Return the [x, y] coordinate for the center point of the cell that contains the specified text.  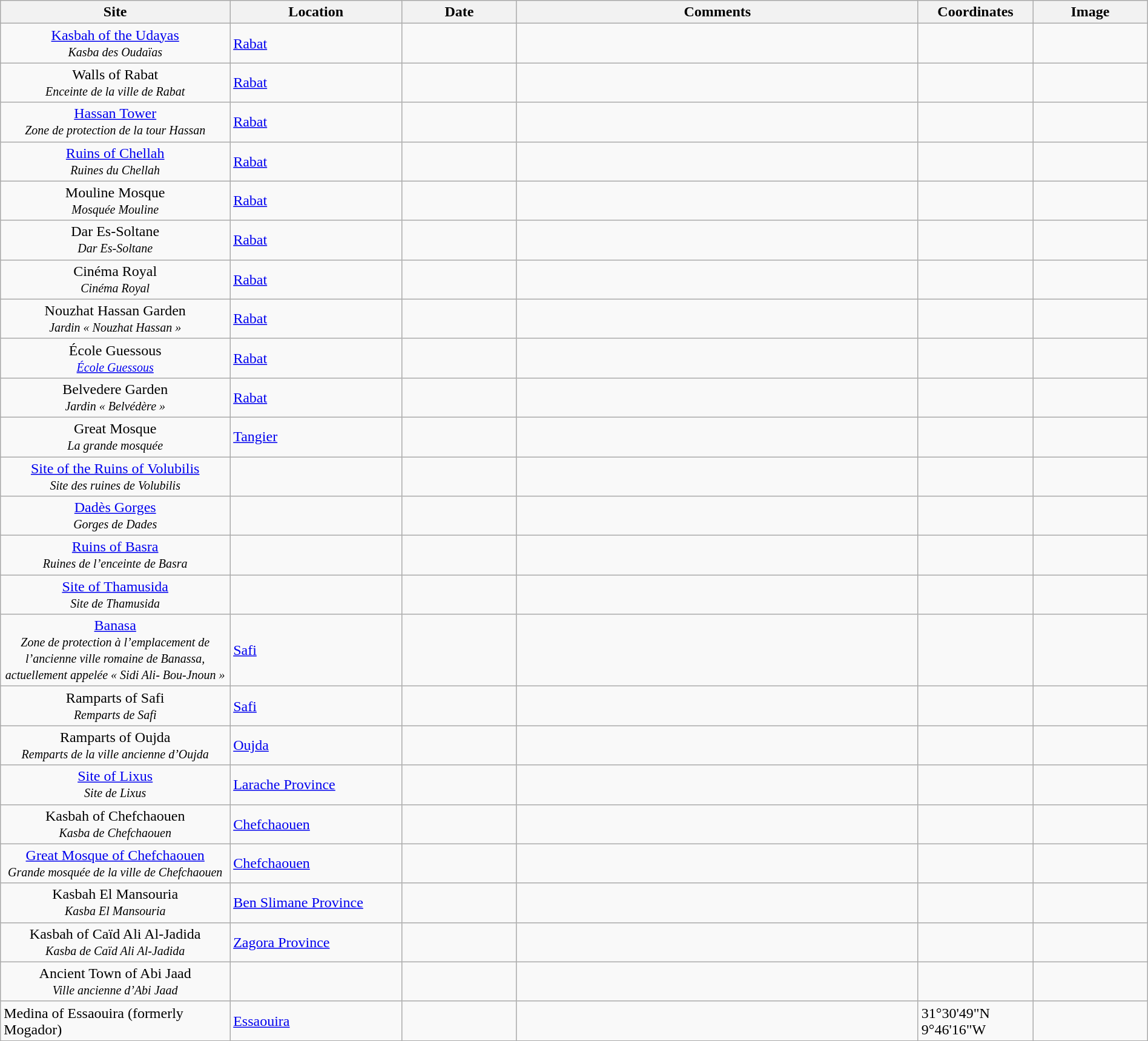
Great MosqueLa grande mosquée [115, 437]
École GuessousÉcole Guessous [115, 358]
Kasbah of the UdayasKasba des Oudaïas [115, 44]
Nouzhat Hassan GardenJardin « Nouzhat Hassan » [115, 318]
Site [115, 12]
Zagora Province [316, 942]
Comments [717, 12]
Ramparts of SafiRemparts de Safi [115, 706]
Site of LixusSite de Lixus [115, 784]
Dadès GorgesGorges de Dades [115, 516]
Dar Es-SoltaneDar Es-Soltane [115, 240]
Medina of Essaouira (formerly Mogador) [115, 1020]
Site of the Ruins of VolubilisSite des ruines de Volubilis [115, 476]
Ramparts of OujdaRemparts de la ville ancienne d’Oujda [115, 746]
Great Mosque of ChefchaouenGrande mosquée de la ville de Chefchaouen [115, 863]
Oujda [316, 746]
Location [316, 12]
Belvedere GardenJardin « Belvédère » [115, 397]
Larache Province [316, 784]
Tangier [316, 437]
Ruins of BasraRuines de l’enceinte de Basra [115, 556]
Kasbah of Caïd Ali Al-JadidaKasba de Caïd Ali Al-Jadida [115, 942]
Image [1090, 12]
31°30'49"N 9°46'16"W [975, 1020]
Date [459, 12]
Ancient Town of Abi JaadVille ancienne d’Abi Jaad [115, 982]
Kasbah El MansouriaKasba El Mansouria [115, 903]
BanasaZone de protection à l’emplacement de l’ancienne ville romaine de Banassa, actuellement appelée « Sidi Ali- Bou-Jnoun » [115, 650]
Kasbah of ChefchaouenKasba de Chefchaouen [115, 824]
Ruins of ChellahRuines du Chellah [115, 161]
Walls of RabatEnceinte de la ville de Rabat [115, 82]
Essaouira [316, 1020]
Coordinates [975, 12]
Hassan TowerZone de protection de la tour Hassan [115, 122]
Site of ThamusidaSite de Thamusida [115, 594]
Ben Slimane Province [316, 903]
Cinéma RoyalCinéma Royal [115, 280]
Mouline MosqueMosquée Mouline [115, 201]
